Identify which cell holds the provided text, then report its (x, y) central coordinate. 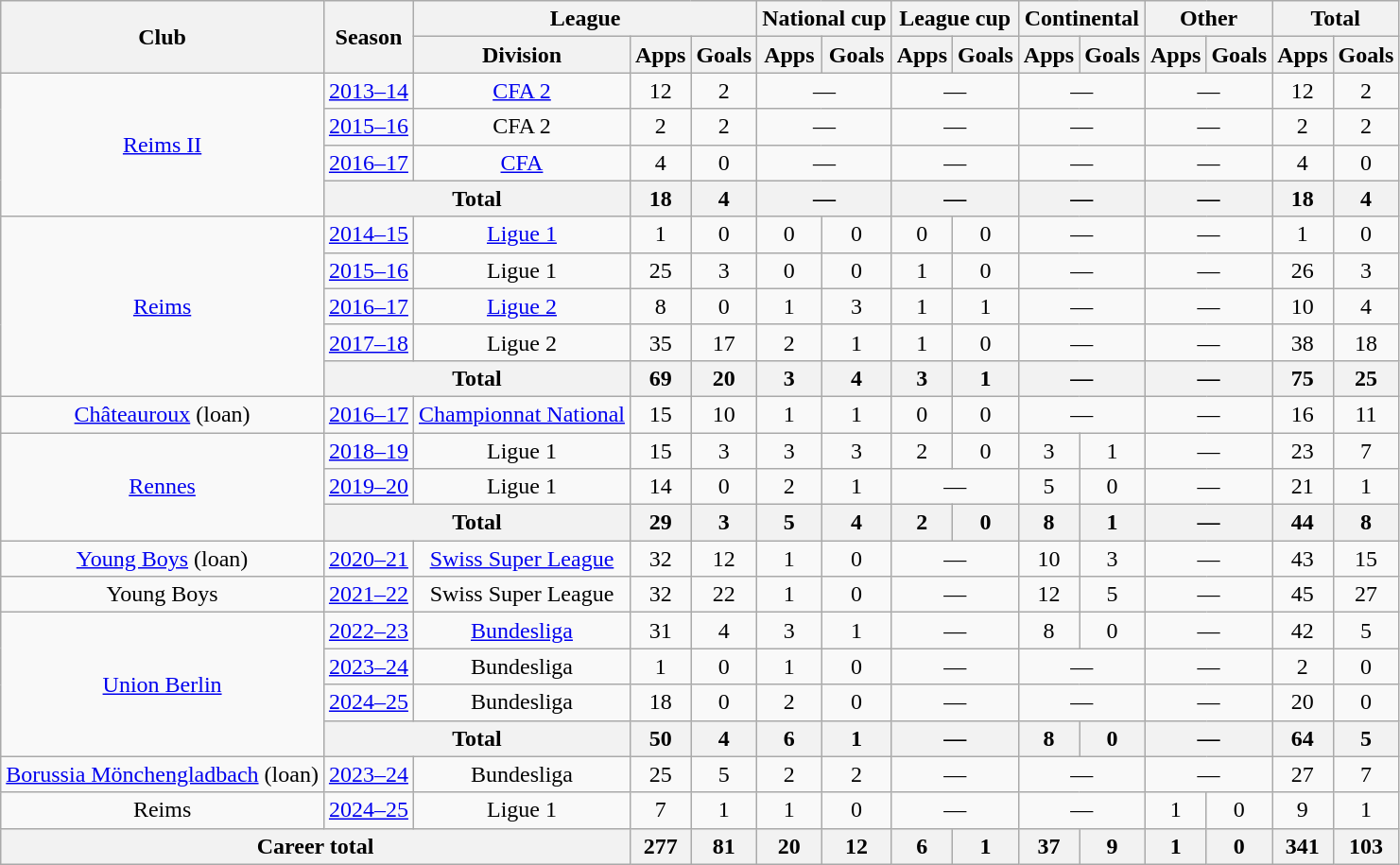
2018–19 (369, 451)
17 (724, 342)
2022–23 (369, 631)
Championnat National (522, 414)
Châteauroux (loan) (163, 414)
69 (660, 378)
CFA (522, 163)
Continental (1081, 19)
35 (660, 342)
Rennes (163, 487)
Other (1208, 19)
21 (1303, 487)
277 (660, 846)
League (584, 19)
50 (660, 738)
14 (660, 487)
16 (1303, 414)
22 (724, 595)
Career total (316, 846)
44 (1303, 523)
Young Boys (loan) (163, 559)
Season (369, 37)
2013–14 (369, 91)
64 (1303, 738)
81 (724, 846)
45 (1303, 595)
2020–21 (369, 559)
2017–18 (369, 342)
23 (1303, 451)
103 (1366, 846)
75 (1303, 378)
42 (1303, 631)
2021–22 (369, 595)
2019–20 (369, 487)
37 (1048, 846)
38 (1303, 342)
11 (1366, 414)
Young Boys (163, 595)
26 (1303, 270)
2014–15 (369, 234)
Reims II (163, 145)
Division (522, 55)
31 (660, 631)
43 (1303, 559)
Club (163, 37)
League cup (955, 19)
Union Berlin (163, 684)
341 (1303, 846)
National cup (824, 19)
Borussia Mönchengladbach (loan) (163, 774)
29 (660, 523)
